Return the (x, y) coordinate for the center point of the cell that contains the specified text.  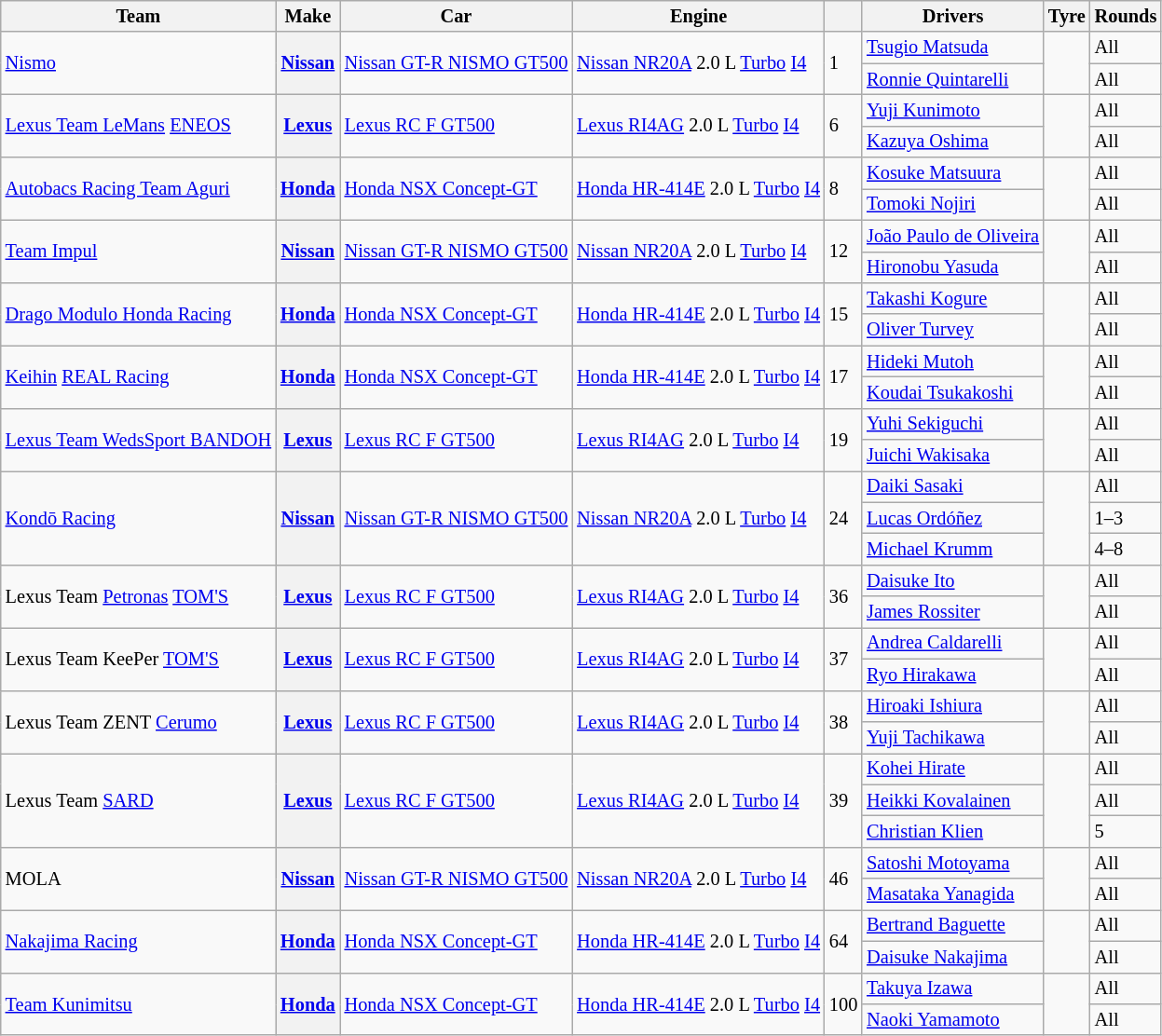
Christian Klien (952, 831)
Lexus Team KeePer TOM'S (138, 658)
Hiroaki Ishiura (952, 706)
46 (843, 878)
Nakajima Racing (138, 941)
Team Kunimitsu (138, 1004)
Naoki Yamamoto (952, 1019)
38 (843, 721)
Takuya Izawa (952, 988)
Hideki Mutoh (952, 361)
Takashi Kogure (952, 298)
Keihin REAL Racing (138, 376)
Daisuke Ito (952, 580)
Lucas Ordóñez (952, 518)
Engine (699, 16)
Daiki Sasaki (952, 486)
Lexus Team WedsSport BANDOH (138, 440)
Oliver Turvey (952, 330)
1–3 (1126, 518)
6 (843, 125)
15 (843, 313)
5 (1126, 831)
19 (843, 440)
Yuji Tachikawa (952, 737)
12 (843, 252)
8 (843, 188)
100 (843, 1004)
Hironobu Yasuda (952, 267)
Rounds (1126, 16)
Lexus Team SARD (138, 799)
Tomoki Nojiri (952, 204)
Make (308, 16)
Masataka Yanagida (952, 894)
Lexus Team Petronas TOM'S (138, 596)
Team (138, 16)
Kondō Racing (138, 518)
Car (457, 16)
Juichi Wakisaka (952, 456)
Yuhi Sekiguchi (952, 424)
36 (843, 596)
Lexus Team LeMans ENEOS (138, 125)
Yuji Kunimoto (952, 110)
39 (843, 799)
Satoshi Motoyama (952, 863)
Koudai Tsukakoshi (952, 392)
Autobacs Racing Team Aguri (138, 188)
17 (843, 376)
Tsugio Matsuda (952, 48)
James Rossiter (952, 612)
Kazuya Oshima (952, 142)
Bertrand Baguette (952, 925)
MOLA (138, 878)
Ryo Hirakawa (952, 675)
Heikki Kovalainen (952, 800)
Team Impul (138, 252)
Kohei Hirate (952, 769)
Michael Krumm (952, 549)
24 (843, 518)
Kosuke Matsuura (952, 173)
João Paulo de Oliveira (952, 236)
Andrea Caldarelli (952, 643)
1 (843, 63)
Nismo (138, 63)
Daisuke Nakajima (952, 957)
Drago Modulo Honda Racing (138, 313)
4–8 (1126, 549)
Drivers (952, 16)
37 (843, 658)
Ronnie Quintarelli (952, 79)
Tyre (1067, 16)
64 (843, 941)
Lexus Team ZENT Cerumo (138, 721)
